Return (X, Y) of the center of cell containing provided text 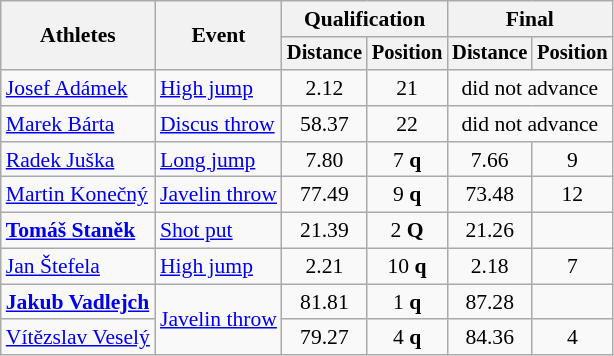
2.18 (490, 267)
10 q (407, 267)
1 q (407, 302)
58.37 (324, 124)
Athletes (78, 36)
2 Q (407, 231)
4 q (407, 338)
79.27 (324, 338)
7.66 (490, 160)
12 (572, 195)
77.49 (324, 195)
Event (218, 36)
22 (407, 124)
Radek Juška (78, 160)
Qualification (364, 19)
Long jump (218, 160)
Josef Adámek (78, 88)
9 q (407, 195)
2.12 (324, 88)
Discus throw (218, 124)
Martin Konečný (78, 195)
Jan Štefela (78, 267)
84.36 (490, 338)
87.28 (490, 302)
4 (572, 338)
2.21 (324, 267)
Vítězslav Veselý (78, 338)
21 (407, 88)
Marek Bárta (78, 124)
73.48 (490, 195)
7 q (407, 160)
7 (572, 267)
Final (530, 19)
Tomáš Staněk (78, 231)
21.39 (324, 231)
7.80 (324, 160)
Shot put (218, 231)
21.26 (490, 231)
9 (572, 160)
Jakub Vadlejch (78, 302)
81.81 (324, 302)
